Extract the (x, y) coordinate from the center of the cell holding the provided text.  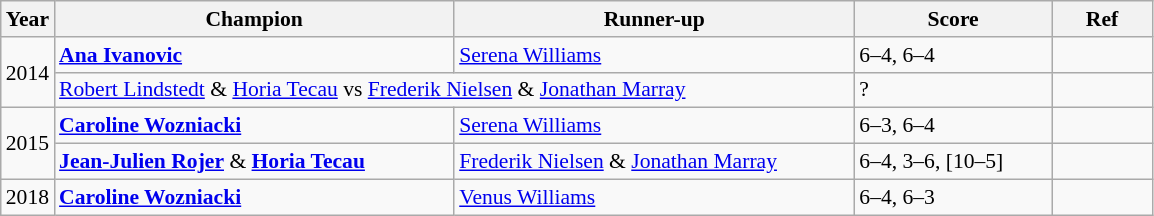
6–4, 6–3 (953, 197)
Robert Lindstedt & Horia Tecau vs Frederik Nielsen & Jonathan Marray (454, 90)
Ana Ivanovic (254, 55)
Ref (1102, 19)
Frederik Nielsen & Jonathan Marray (654, 162)
Year (28, 19)
6–3, 6–4 (953, 126)
2018 (28, 197)
Runner-up (654, 19)
Champion (254, 19)
Jean-Julien Rojer & Horia Tecau (254, 162)
? (953, 90)
Venus Williams (654, 197)
Score (953, 19)
2015 (28, 144)
6–4, 3–6, [10–5] (953, 162)
2014 (28, 72)
6–4, 6–4 (953, 55)
